Identify which cell holds the provided text, then report its [X, Y] central coordinate. 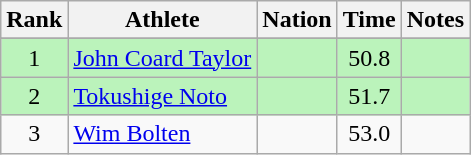
51.7 [369, 96]
53.0 [369, 134]
Wim Bolten [162, 134]
John Coard Taylor [162, 58]
Rank [34, 20]
3 [34, 134]
Nation [297, 20]
Time [369, 20]
Notes [435, 20]
Athlete [162, 20]
50.8 [369, 58]
Tokushige Noto [162, 96]
2 [34, 96]
1 [34, 58]
